From the cell containing the given text, extract its center point as [X, Y] coordinate. 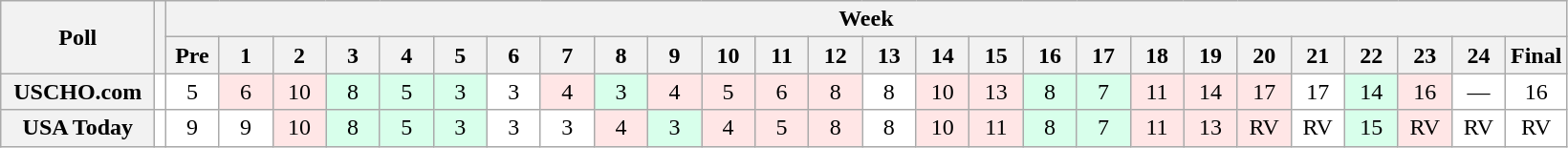
20 [1264, 55]
18 [1157, 55]
24 [1478, 55]
19 [1210, 55]
Poll [78, 37]
2 [299, 55]
USCHO.com [78, 92]
21 [1318, 55]
23 [1425, 55]
1 [246, 55]
22 [1371, 55]
Final [1535, 55]
— [1478, 92]
Pre [192, 55]
Week [866, 19]
USA Today [78, 128]
12 [836, 55]
